From the cell containing the given text, extract its center point as (X, Y) coordinate. 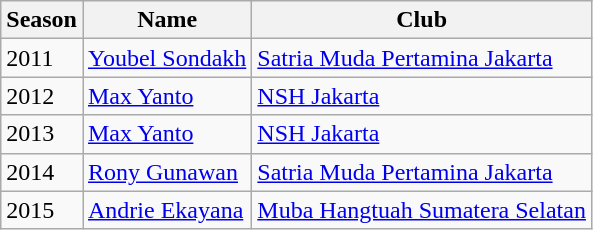
2011 (42, 58)
Season (42, 20)
Andrie Ekayana (166, 210)
2013 (42, 134)
2012 (42, 96)
Muba Hangtuah Sumatera Selatan (422, 210)
Club (422, 20)
2014 (42, 172)
Name (166, 20)
Rony Gunawan (166, 172)
2015 (42, 210)
Youbel Sondakh (166, 58)
